Capture the cell that displays the provided text and extract its [X, Y] central coordinate. 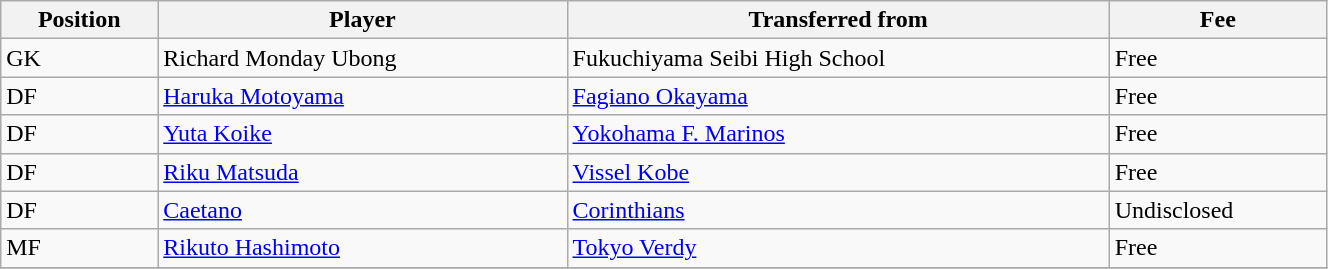
Fukuchiyama Seibi High School [838, 58]
MF [80, 248]
Fee [1218, 20]
Rikuto Hashimoto [362, 248]
Player [362, 20]
Yokohama F. Marinos [838, 134]
GK [80, 58]
Richard Monday Ubong [362, 58]
Tokyo Verdy [838, 248]
Position [80, 20]
Undisclosed [1218, 210]
Riku Matsuda [362, 172]
Yuta Koike [362, 134]
Vissel Kobe [838, 172]
Haruka Motoyama [362, 96]
Transferred from [838, 20]
Corinthians [838, 210]
Caetano [362, 210]
Fagiano Okayama [838, 96]
